From the cell containing the given text, extract its center point as (x, y) coordinate. 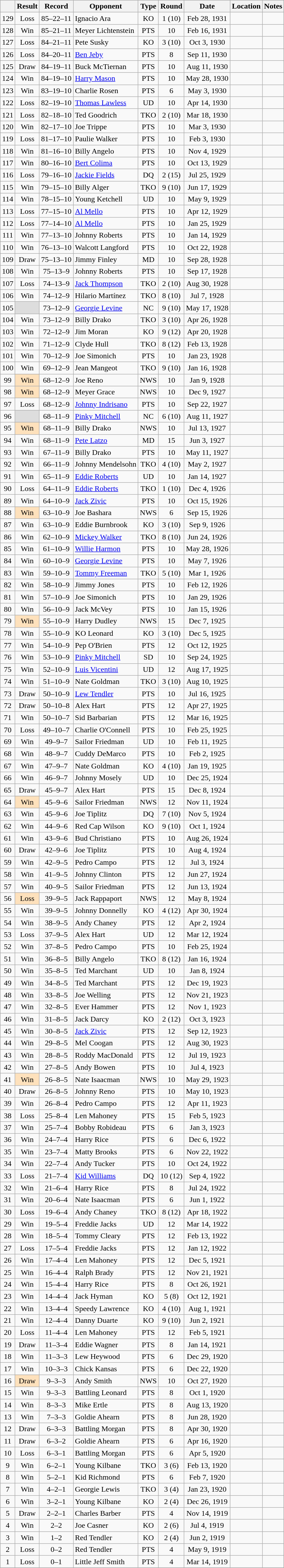
Jun 24, 1926 (207, 537)
Tommy Cleary (106, 1236)
86 (8, 537)
Oct 24, 1922 (207, 1164)
14–4–4 (56, 1296)
8–3–3 (56, 1405)
Mel Coogan (106, 1043)
Sep 4, 1922 (207, 1176)
Thomas Lawless (106, 103)
84 (8, 561)
84–19–11 (56, 67)
Pete Latzo (106, 440)
Joe Bashara (106, 513)
33–8–5 (56, 995)
Lew Heywood (106, 1357)
110 (8, 247)
50–10–8 (56, 705)
Dec 22, 1920 (207, 1369)
127 (8, 42)
114 (8, 199)
Joe Welling (106, 995)
May 2, 1927 (207, 464)
25–7–4 (56, 1128)
Apr 27, 1925 (207, 705)
Lew Tendler (106, 693)
82–18–10 (56, 115)
Jim Moran (106, 332)
51 (8, 959)
Apr 18, 1922 (207, 1212)
Jan 3, 1923 (207, 1128)
66–11–9 (56, 464)
25–8–4 (56, 1115)
Mar 14, 1919 (207, 1562)
34 (8, 1164)
59–10–9 (56, 573)
91 (8, 476)
Nov 5, 1924 (207, 814)
Oct 1, 1924 (207, 826)
65 (8, 790)
Feb 11, 1925 (207, 742)
Dec 26, 1919 (207, 1501)
Apr 20, 1928 (207, 332)
Jan 14, 1927 (207, 476)
Nov 1, 1923 (207, 1007)
99 (8, 380)
May 28, 1926 (207, 549)
71–12–9 (56, 344)
96 (8, 416)
116 (8, 175)
Harry Mason (106, 79)
Dec 9, 1927 (207, 392)
May 10, 1923 (207, 1091)
Type (148, 6)
Apr 2, 1924 (207, 923)
69–12–9 (56, 368)
41 (8, 1079)
64 (8, 802)
Aug 13, 1920 (207, 1405)
34–8–5 (56, 983)
Paulie Walker (106, 139)
Jan 19, 1925 (207, 766)
61 (8, 838)
84–19–10 (56, 79)
Feb 7, 1920 (207, 1477)
75–13–9 (56, 271)
Charlie O'Connell (106, 730)
50–10–9 (56, 693)
Oct 12, 1925 (207, 645)
4–2–1 (56, 1489)
45–9–7 (56, 790)
May 9, 1929 (207, 199)
Mar 16, 1925 (207, 717)
40 (8, 1091)
83 (8, 573)
Sep 24, 1925 (207, 657)
Sep 15, 1926 (207, 513)
9 (8, 1465)
Feb 5, 1923 (207, 1115)
21–7–4 (56, 1176)
Feb 28, 1931 (207, 18)
6–3–1 (56, 1453)
21 (8, 1321)
69 (8, 742)
Walcott Langford (106, 247)
82–19–10 (56, 103)
82–17–10 (56, 127)
Apr 30, 1920 (207, 1429)
Meyer Lichtenstein (106, 30)
Jun 3, 1927 (207, 440)
41–9–5 (56, 874)
11 (8, 1441)
85–21–11 (56, 30)
Jan 12, 1922 (207, 1248)
124 (8, 79)
24 (8, 1284)
May 11, 1927 (207, 452)
125 (8, 67)
Andy Tucker (106, 1164)
Feb 5, 1921 (207, 1333)
48–9–7 (56, 754)
42 (8, 1067)
Ralph Brady (106, 1272)
32–8–5 (56, 1007)
62–10–9 (56, 537)
104 (8, 320)
Jack Hyman (106, 1296)
Aug 4, 1924 (207, 850)
76–13–10 (56, 247)
May 17, 1928 (207, 308)
Pep O'Brien (106, 645)
Georgie Lewis (106, 1489)
Aug 1, 1921 (207, 1309)
90 (8, 488)
Jan 14, 1929 (207, 235)
37 (8, 1128)
52 (8, 947)
29–8–5 (56, 1043)
Jun 28, 1920 (207, 1417)
10 (12) (172, 1176)
40–9–5 (56, 886)
102 (8, 344)
Johnny Indrisano (106, 404)
Aug 11, 1927 (207, 416)
35–8–5 (56, 971)
45 (8, 1031)
57–10–9 (56, 597)
0–2 (56, 1550)
Feb 16, 1931 (207, 30)
72 (8, 705)
32 (8, 1188)
Sep 12, 1923 (207, 1031)
6–3–2 (56, 1441)
36–8–5 (56, 959)
Jan 14, 1921 (207, 1345)
64–10–9 (56, 500)
37–8–5 (56, 947)
106 (8, 296)
Jan 16, 1928 (207, 368)
Apr 14, 1930 (207, 103)
42–9–6 (56, 850)
81–17–10 (56, 139)
Oct 1, 1920 (207, 1393)
Jean Mangeot (106, 368)
Aug 26, 1924 (207, 838)
Buck McTiernan (106, 67)
115 (8, 187)
52–10–9 (56, 669)
95 (8, 428)
Jan 23, 1928 (207, 356)
81–16–10 (56, 151)
Luis Vicentini (106, 669)
121 (8, 115)
49–9–7 (56, 742)
50–10–7 (56, 717)
93 (8, 452)
Ignacio Ara (106, 18)
Jack McVey (106, 609)
11–3–3 (56, 1357)
26–8–4 (56, 1103)
Oct 3, 1923 (207, 1019)
9 (12) (172, 332)
60–10–9 (56, 561)
Jan 9, 1928 (207, 380)
Jack Darcy (106, 1019)
Dec 8, 1924 (207, 790)
16 (8, 1381)
43 (8, 1055)
Johnny Donnelly (106, 910)
Jun 2, 1919 (207, 1538)
57 (8, 886)
Apr 30, 1924 (207, 910)
53 (8, 935)
84–21–11 (56, 42)
2 (8, 1550)
6 (10) (172, 416)
47 (8, 1007)
Jan 16, 1924 (207, 959)
2–2–1 (56, 1514)
56–10–9 (56, 609)
Dec 29, 1920 (207, 1357)
7 (8, 1489)
117 (8, 163)
77–15–10 (56, 211)
49–10–7 (56, 730)
5 (10) (172, 573)
Bobby Robideau (106, 1128)
Eddie Burnbrook (106, 525)
126 (8, 54)
38 (8, 1115)
May 7, 1926 (207, 561)
64–11–9 (56, 488)
44 (8, 1043)
39 (8, 1103)
Dec 4, 1926 (207, 488)
Jul 4, 1919 (207, 1526)
65–11–9 (56, 476)
Dec 19, 1923 (207, 983)
Result (27, 6)
May 8, 1924 (207, 898)
80–16–10 (56, 163)
Andy Smith (106, 1381)
Jul 3, 1924 (207, 862)
31 (8, 1200)
60 (8, 850)
129 (8, 18)
4 (12) (172, 910)
98 (8, 392)
74–13–9 (56, 284)
Feb 12, 1926 (207, 585)
56 (8, 898)
Little Jeff Smith (106, 1562)
101 (8, 356)
Clyde Hull (106, 344)
Opponent (106, 6)
Red Cap Wilson (106, 826)
Andy Bowen (106, 1067)
28–8–5 (56, 1055)
7 (10) (172, 814)
109 (8, 259)
1–2 (56, 1538)
59 (8, 862)
Ted Goodrich (106, 115)
May 29, 1923 (207, 1079)
2 (6) (172, 1526)
19–6–4 (56, 1212)
27 (8, 1248)
Nov 14, 1919 (207, 1514)
75 (8, 669)
Feb 3, 1930 (207, 139)
Feb 25, 1925 (207, 730)
80 (8, 609)
20–6–4 (56, 1200)
Johnny Clinton (106, 874)
2–2 (56, 1526)
70 (8, 730)
Joe Trippe (106, 127)
Johnny Reno (106, 1091)
105 (8, 308)
79–15–10 (56, 187)
Charlie Rosen (106, 91)
85–22–11 (56, 18)
26 (8, 1260)
79–16–10 (56, 175)
Pete Susky (106, 42)
2 (12) (172, 1019)
43–9–6 (56, 838)
15–4–4 (56, 1284)
Battling Leonard (106, 1393)
Matty Brooks (106, 1152)
Johnny Mendelsohn (106, 464)
54–10–9 (56, 645)
Nov 21, 1921 (207, 1272)
3–2–1 (56, 1501)
May 28, 1930 (207, 79)
17–5–4 (56, 1248)
75–13–10 (56, 259)
May 9, 1919 (207, 1550)
Jan 25, 1929 (207, 223)
62 (8, 826)
Jul 25, 1929 (207, 175)
Bert Colima (106, 163)
Jack Thompson (106, 284)
77 (8, 645)
Oct 22, 1928 (207, 247)
100 (8, 368)
81 (8, 597)
7–3–3 (56, 1417)
2 (15) (172, 175)
128 (8, 30)
1 (8, 1562)
11–3–4 (56, 1345)
74–12–9 (56, 296)
Danny Duarte (106, 1321)
Jimmy Jones (106, 585)
5 (8, 1514)
107 (8, 284)
Notes (273, 6)
78 (8, 633)
Nov 4, 1929 (207, 151)
Aug 30, 1923 (207, 1043)
18–5–4 (56, 1236)
Mar 3, 1930 (207, 127)
46–9–7 (56, 778)
Billy Alger (106, 187)
72–12–9 (56, 332)
30–8–5 (56, 1031)
47–9–7 (56, 766)
Sep 17, 1928 (207, 271)
Dec 5, 1925 (207, 633)
112 (8, 223)
21–6–4 (56, 1188)
70–12–9 (56, 356)
Cuddy DeMarco (106, 754)
49 (8, 983)
42–9–5 (56, 862)
119 (8, 139)
SD (148, 657)
Jul 19, 1923 (207, 1055)
Oct 3, 1930 (207, 42)
122 (8, 103)
Sep 28, 1928 (207, 259)
55 (8, 910)
78–15–10 (56, 199)
Sep 9, 1926 (207, 525)
Sid Barbarian (106, 717)
6–3–3 (56, 1429)
Jun 17, 1929 (207, 187)
Dec 5, 1921 (207, 1260)
Jul 16, 1925 (207, 693)
33 (8, 1176)
63 (8, 814)
54 (8, 923)
0–1 (56, 1562)
Willie Harmon (106, 549)
Mike Ertle (106, 1405)
58–10–9 (56, 585)
3 (8, 1538)
Jan 29, 1926 (207, 597)
Apr 26, 1928 (207, 320)
123 (8, 91)
Apr 12, 1929 (207, 211)
Nov 11, 1924 (207, 802)
Jack Rappaport (106, 898)
44–9–6 (56, 826)
68 (8, 754)
77–13–10 (56, 235)
67 (8, 766)
6–2–1 (56, 1465)
17–4–4 (56, 1260)
46 (8, 1019)
92 (8, 464)
Bud Christiano (106, 838)
Feb 2, 1925 (207, 754)
35 (8, 1152)
Feb 13, 1920 (207, 1465)
Joe Reno (106, 380)
88 (8, 513)
Ben Jeby (106, 54)
Jul 7, 1928 (207, 296)
22–7–4 (56, 1164)
Oct 12, 1921 (207, 1296)
Jun 13, 1924 (207, 886)
24–7–4 (56, 1140)
51–10–9 (56, 681)
Mar 14, 1922 (207, 1224)
Jul 13, 1927 (207, 428)
Jul 24, 1922 (207, 1188)
20 (8, 1333)
Speedy Lawrence (106, 1309)
Mickey Walker (106, 537)
Oct 13, 1929 (207, 163)
71 (8, 717)
58 (8, 874)
23–7–4 (56, 1152)
Aug 17, 1925 (207, 669)
Chick Kansas (106, 1369)
Eddie Wagner (106, 1345)
May 3, 1930 (207, 91)
30 (8, 1212)
3 (4) (172, 1489)
50 (8, 971)
Nov 22, 1922 (207, 1152)
66 (8, 778)
13–4–4 (56, 1309)
Ever Hammer (106, 1007)
Aug 11, 1930 (207, 67)
Jan 15, 1926 (207, 609)
Jul 4, 1923 (207, 1067)
22 (8, 1309)
23 (8, 1296)
Jun 27, 1924 (207, 874)
76 (8, 657)
61–10–9 (56, 549)
85 (8, 549)
Nov 21, 1923 (207, 995)
Feb 13, 1922 (207, 1236)
18 (8, 1357)
Jun 1, 1922 (207, 1200)
Feb 13, 1928 (207, 344)
16–4–4 (56, 1272)
13 (8, 1417)
79 (8, 621)
KO Leonard (106, 633)
10–3–3 (56, 1369)
Jan 23, 1920 (207, 1489)
53–10–9 (56, 657)
48 (8, 995)
Sep 22, 1927 (207, 404)
Date (207, 6)
Aug 30, 1928 (207, 284)
Kid Richmond (106, 1477)
82 (8, 585)
Feb 25, 1924 (207, 947)
84–20–11 (56, 54)
120 (8, 127)
111 (8, 235)
Jun 2, 1921 (207, 1321)
27–8–5 (56, 1067)
14 (8, 1405)
37–9–5 (56, 935)
Hilario Martínez (106, 296)
Oct 27, 1920 (207, 1381)
103 (8, 332)
Aug 10, 1925 (207, 681)
38–9–5 (56, 923)
Harry Dudley (106, 621)
74 (8, 681)
25 (8, 1272)
Apr 16, 1920 (207, 1441)
77–14–10 (56, 223)
Round (172, 6)
17 (8, 1369)
113 (8, 211)
Oct 26, 1921 (207, 1284)
Jimmy Finley (106, 259)
Mar 12, 1924 (207, 935)
73 (8, 693)
Dec 25, 1924 (207, 778)
Sep 11, 1930 (207, 54)
67–11–9 (56, 452)
19–5–4 (56, 1224)
118 (8, 151)
29 (8, 1224)
Dec 6, 1922 (207, 1140)
89 (8, 500)
5–2–1 (56, 1477)
19 (8, 1345)
5 (8) (172, 1296)
97 (8, 404)
Roddy MacDonald (106, 1055)
Jackie Fields (106, 175)
Mar 1, 1926 (207, 573)
Young Ketchell (106, 199)
87 (8, 525)
Record (56, 6)
31–8–5 (56, 1019)
Joe Casner (106, 1526)
Tommy Freeman (106, 573)
108 (8, 271)
Apr 11, 1923 (207, 1103)
83–19–10 (56, 91)
Dec 7, 1925 (207, 621)
11–4–4 (56, 1333)
36 (8, 1140)
3 (6) (172, 1465)
12–4–4 (56, 1321)
28 (8, 1236)
Johnny Mosely (106, 778)
Charles Barber (106, 1514)
94 (8, 440)
Meyer Grace (106, 392)
Kid Williams (106, 1176)
Apr 5, 1920 (207, 1453)
Jan 8, 1924 (207, 971)
Location (246, 6)
Oct 15, 1926 (207, 500)
Mar 18, 1930 (207, 115)
